Capture the cell that displays the provided text and extract its (X, Y) central coordinate. 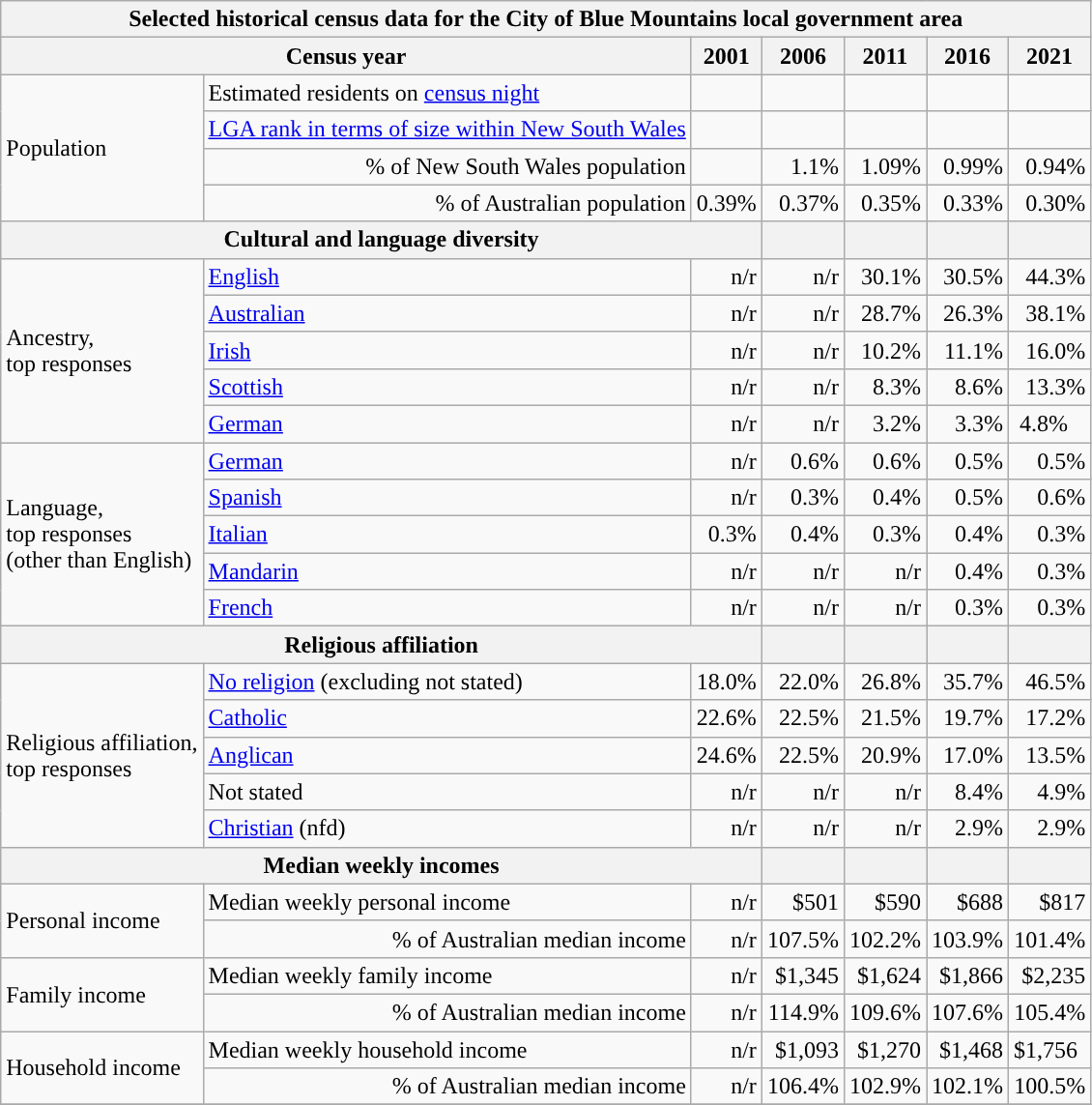
11.1% (966, 350)
4.9% (1049, 792)
Catholic (446, 718)
Mandarin (446, 571)
0.99% (966, 166)
Australian (446, 313)
Religious affiliation (382, 645)
8.3% (885, 387)
107.6% (966, 1012)
0.39% (727, 203)
Religious affiliation,top responses (102, 755)
26.3% (966, 313)
Italian (446, 535)
16.0% (1049, 350)
Cultural and language diversity (382, 240)
102.1% (966, 1087)
Median weekly household income (446, 1049)
LGA rank in terms of size within New South Wales (446, 130)
18.0% (727, 682)
103.9% (966, 939)
30.5% (966, 276)
21.5% (885, 718)
8.6% (966, 387)
Median weekly family income (446, 975)
0.33% (966, 203)
$688 (966, 902)
102.2% (885, 939)
Median weekly personal income (446, 902)
35.7% (966, 682)
17.0% (966, 755)
4.8% (1049, 423)
46.5% (1049, 682)
13.5% (1049, 755)
Personal income (102, 920)
Median weekly incomes (382, 865)
3.2% (885, 423)
0.35% (885, 203)
Scottish (446, 387)
No religion (excluding not stated) (446, 682)
24.6% (727, 755)
19.7% (966, 718)
0.94% (1049, 166)
26.8% (885, 682)
Census year (346, 56)
Not stated (446, 792)
1.1% (802, 166)
$2,235 (1049, 975)
102.9% (885, 1087)
$1,093 (802, 1049)
3.3% (966, 423)
$1,270 (885, 1049)
107.5% (802, 939)
French (446, 608)
1.09% (885, 166)
22.6% (727, 718)
Family income (102, 994)
0.30% (1049, 203)
$1,866 (966, 975)
100.5% (1049, 1087)
$1,624 (885, 975)
Ancestry,top responses (102, 350)
% of Australian population (446, 203)
17.2% (1049, 718)
Language,top responses(other than English) (102, 535)
$1,345 (802, 975)
% of New South Wales population (446, 166)
2011 (885, 56)
Estimated residents on census night (446, 93)
2021 (1049, 56)
101.4% (1049, 939)
$590 (885, 902)
2006 (802, 56)
109.6% (885, 1012)
28.7% (885, 313)
105.4% (1049, 1012)
Spanish (446, 498)
Household income (102, 1067)
114.9% (802, 1012)
30.1% (885, 276)
2016 (966, 56)
Population (102, 148)
Selected historical census data for the City of Blue Mountains local government area (546, 19)
$501 (802, 902)
$1,756 (1049, 1049)
2001 (727, 56)
Irish (446, 350)
38.1% (1049, 313)
106.4% (802, 1087)
20.9% (885, 755)
44.3% (1049, 276)
0.37% (802, 203)
22.0% (802, 682)
13.3% (1049, 387)
8.4% (966, 792)
$1,468 (966, 1049)
$817 (1049, 902)
10.2% (885, 350)
Anglican (446, 755)
Christian (nfd) (446, 829)
English (446, 276)
